Output the (x, y) coordinate of the center of the cell containing the given text.  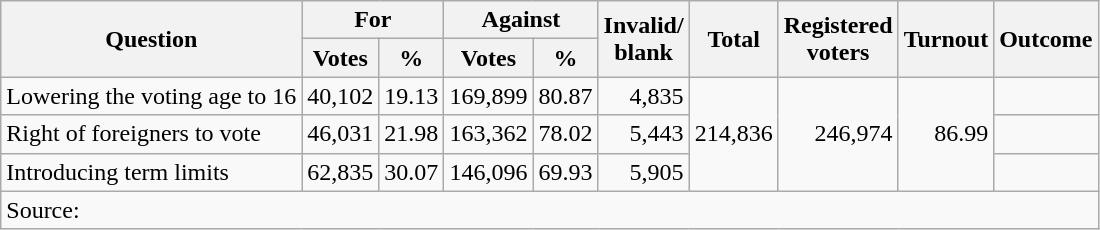
Against (521, 20)
Introducing term limits (152, 172)
For (373, 20)
30.07 (412, 172)
4,835 (644, 96)
80.87 (566, 96)
5,443 (644, 134)
Right of foreigners to vote (152, 134)
Source: (550, 210)
Outcome (1046, 39)
Question (152, 39)
62,835 (340, 172)
5,905 (644, 172)
Total (734, 39)
169,899 (488, 96)
Lowering the voting age to 16 (152, 96)
69.93 (566, 172)
19.13 (412, 96)
46,031 (340, 134)
40,102 (340, 96)
146,096 (488, 172)
246,974 (838, 134)
78.02 (566, 134)
86.99 (946, 134)
21.98 (412, 134)
Turnout (946, 39)
Invalid/blank (644, 39)
Registeredvoters (838, 39)
163,362 (488, 134)
214,836 (734, 134)
